Return [X, Y] of the center of cell containing provided text 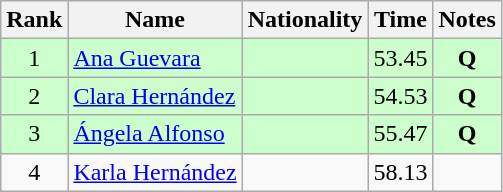
Karla Hernández [155, 172]
Notes [467, 20]
54.53 [400, 96]
Time [400, 20]
1 [34, 58]
Nationality [305, 20]
3 [34, 134]
53.45 [400, 58]
55.47 [400, 134]
4 [34, 172]
Clara Hernández [155, 96]
Ana Guevara [155, 58]
Name [155, 20]
Ángela Alfonso [155, 134]
58.13 [400, 172]
2 [34, 96]
Rank [34, 20]
